Pinpoint the cell where the given text exists, returning its (X, Y) midpoint coordinate. 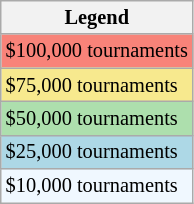
$10,000 tournaments (97, 186)
$25,000 tournaments (97, 152)
$75,000 tournaments (97, 85)
Legend (97, 17)
$50,000 tournaments (97, 118)
$100,000 tournaments (97, 51)
